Output the (x, y) coordinate of the center of the cell containing the given text.  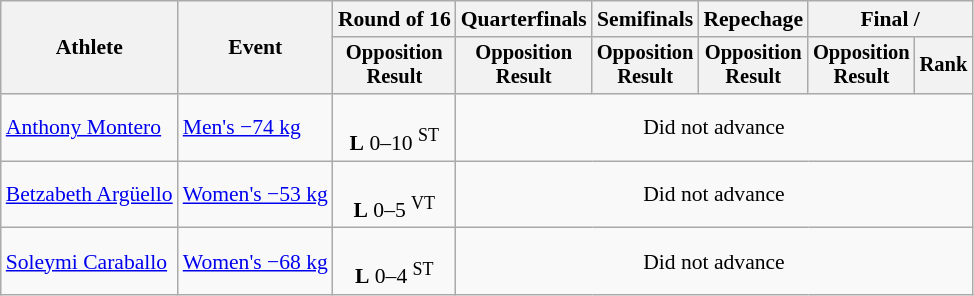
Event (256, 48)
L 0–5 VT (394, 194)
Round of 16 (394, 19)
Repechage (753, 19)
Soleymi Caraballo (90, 262)
Women's −68 kg (256, 262)
Quarterfinals (524, 19)
L 0–4 ST (394, 262)
Men's −74 kg (256, 128)
Women's −53 kg (256, 194)
Athlete (90, 48)
L 0–10 ST (394, 128)
Anthony Montero (90, 128)
Final / (890, 19)
Rank (944, 66)
Semifinals (646, 19)
Betzabeth Argüello (90, 194)
